Return the [X, Y] coordinate for the center point of the cell that contains the specified text.  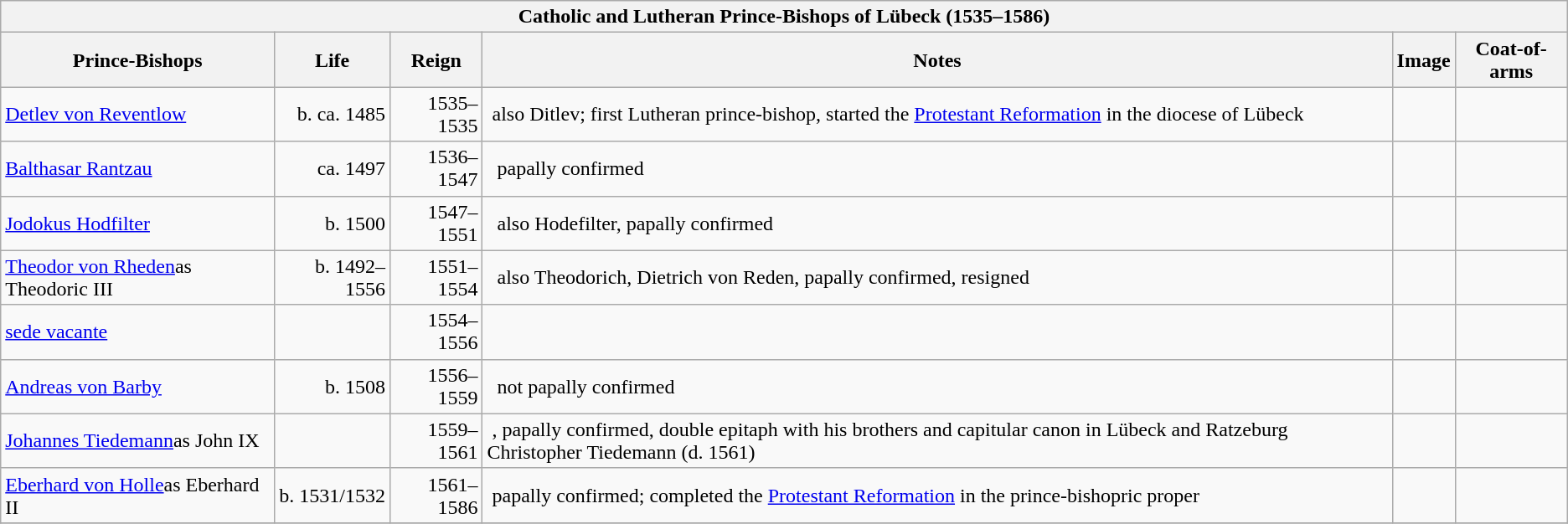
Image [1424, 60]
Johannes Tiedemannas John IX [137, 440]
Reign [436, 60]
Balthasar Rantzau [137, 169]
sede vacante [137, 331]
not papally confirmed [937, 387]
1551–1554 [436, 278]
papally confirmed [937, 169]
also Theodorich, Dietrich von Reden, papally confirmed, resigned [937, 278]
1535–1535 [436, 114]
b. 1500 [333, 223]
b. 1492–1556 [333, 278]
1536–1547 [436, 169]
Andreas von Barby [137, 387]
, papally confirmed, double epitaph with his brothers and capitular canon in Lübeck and Ratzeburg Christopher Tiedemann (d. 1561) [937, 440]
1554–1556 [436, 331]
b. ca. 1485 [333, 114]
b. 1508 [333, 387]
Coat-of-arms [1511, 60]
Notes [937, 60]
b. 1531/1532 [333, 496]
also Hodefilter, papally confirmed [937, 223]
Theodor von Rhedenas Theodoric III [137, 278]
ca. 1497 [333, 169]
1556–1559 [436, 387]
1547–1551 [436, 223]
Life [333, 60]
papally confirmed; completed the Protestant Reformation in the prince-bishopric proper [937, 496]
Prince-Bishops [137, 60]
Jodokus Hodfilter [137, 223]
Detlev von Reventlow [137, 114]
Eberhard von Holleas Eberhard II [137, 496]
Catholic and Lutheran Prince-Bishops of Lübeck (1535–1586) [784, 17]
1561–1586 [436, 496]
1559–1561 [436, 440]
also Ditlev; first Lutheran prince-bishop, started the Protestant Reformation in the diocese of Lübeck [937, 114]
